Find where the given text appears and provide that cell's center as [X, Y] coordinate. 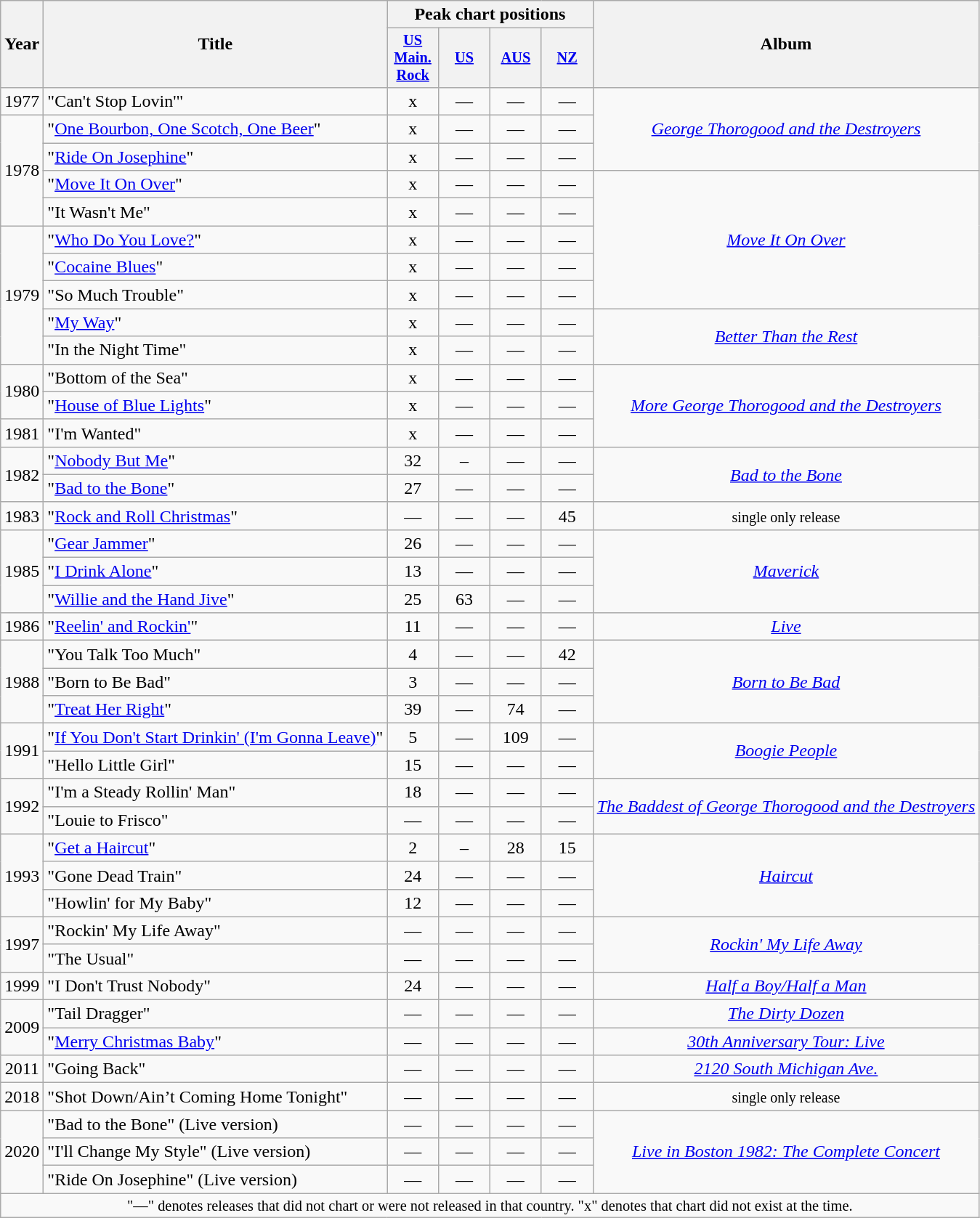
18 [413, 792]
Better Than the Rest [786, 336]
"Ride On Josephine" (Live version) [215, 1180]
"I'll Change My Style" (Live version) [215, 1152]
1999 [22, 986]
1997 [22, 944]
"The Usual" [215, 958]
"If You Don't Start Drinkin' (I'm Gonna Leave)" [215, 737]
"So Much Trouble" [215, 295]
"Cocaine Blues" [215, 267]
Born to Be Bad [786, 682]
"Shot Down/Ain’t Coming Home Tonight" [215, 1097]
27 [413, 488]
1986 [22, 627]
11 [413, 627]
"Rock and Roll Christmas" [215, 516]
Year [22, 44]
5 [413, 737]
US Main. Rock [413, 58]
"In the Night Time" [215, 350]
26 [413, 543]
The Baddest of George Thorogood and the Destroyers [786, 806]
1982 [22, 474]
"Willie and the Hand Jive" [215, 599]
"Bad to the Bone" (Live version) [215, 1124]
"I Don't Trust Nobody" [215, 986]
12 [413, 903]
2020 [22, 1152]
"Get a Haircut" [215, 848]
"Bad to the Bone" [215, 488]
1985 [22, 571]
"My Way" [215, 322]
2009 [22, 1028]
Maverick [786, 571]
"Move It On Over" [215, 184]
"I'm Wanted" [215, 433]
3 [413, 682]
Live [786, 627]
28 [516, 848]
"Louie to Frisco" [215, 820]
Album [786, 44]
2011 [22, 1069]
1980 [22, 391]
1978 [22, 171]
"Bottom of the Sea" [215, 378]
1981 [22, 433]
4 [413, 654]
1983 [22, 516]
32 [413, 460]
"House of Blue Lights" [215, 405]
13 [413, 572]
"Tail Dragger" [215, 1014]
30th Anniversary Tour: Live [786, 1042]
74 [516, 710]
1977 [22, 101]
Live in Boston 1982: The Complete Concert [786, 1152]
Bad to the Bone [786, 474]
"Nobody But Me" [215, 460]
"Going Back" [215, 1069]
"Hello Little Girl" [215, 765]
"Rockin' My Life Away" [215, 930]
AUS [516, 58]
1992 [22, 806]
Haircut [786, 875]
More George Thorogood and the Destroyers [786, 405]
25 [413, 599]
"Ride On Josephine" [215, 157]
45 [567, 516]
"You Talk Too Much" [215, 654]
Move It On Over [786, 240]
Half a Boy/Half a Man [786, 986]
"Gone Dead Train" [215, 875]
NZ [567, 58]
"One Bourbon, One Scotch, One Beer" [215, 129]
George Thorogood and the Destroyers [786, 129]
"Born to Be Bad" [215, 682]
"Reelin' and Rockin'" [215, 627]
39 [413, 710]
1988 [22, 682]
109 [516, 737]
"Can't Stop Lovin'" [215, 101]
2120 South Michigan Ave. [786, 1069]
"I Drink Alone" [215, 572]
Rockin' My Life Away [786, 944]
"Merry Christmas Baby" [215, 1042]
"Gear Jammer" [215, 543]
42 [567, 654]
1979 [22, 295]
1993 [22, 875]
The Dirty Dozen [786, 1014]
63 [465, 599]
"It Wasn't Me" [215, 212]
Boogie People [786, 751]
2 [413, 848]
Peak chart positions [490, 15]
1991 [22, 751]
"Who Do You Love?" [215, 240]
"I'm a Steady Rollin' Man" [215, 792]
2018 [22, 1097]
US [465, 58]
"Treat Her Right" [215, 710]
"—" denotes releases that did not chart or were not released in that country. "x" denotes that chart did not exist at the time. [490, 1206]
Title [215, 44]
"Howlin' for My Baby" [215, 903]
